Output the (X, Y) coordinate of the center of the cell containing the given text.  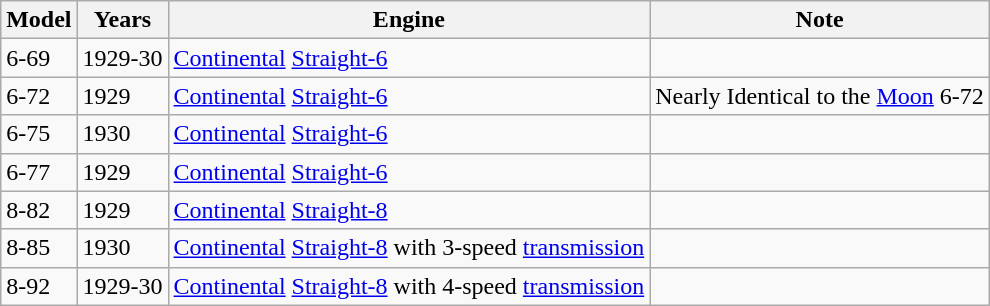
8-92 (39, 286)
6-77 (39, 172)
6-75 (39, 134)
6-72 (39, 96)
Continental Straight-8 with 4-speed transmission (409, 286)
Years (122, 20)
Note (820, 20)
8-85 (39, 248)
8-82 (39, 210)
Nearly Identical to the Moon 6-72 (820, 96)
6-69 (39, 58)
Continental Straight-8 (409, 210)
Continental Straight-8 with 3-speed transmission (409, 248)
Engine (409, 20)
Model (39, 20)
